Scan for the cell matching the given text and deliver its [X, Y] coordinate at center. 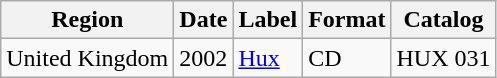
HUX 031 [444, 58]
Format [347, 20]
Label [268, 20]
Date [204, 20]
CD [347, 58]
2002 [204, 58]
Hux [268, 58]
Region [88, 20]
Catalog [444, 20]
United Kingdom [88, 58]
